Provide the (X, Y) coordinate of the cell's center where the given text is located.  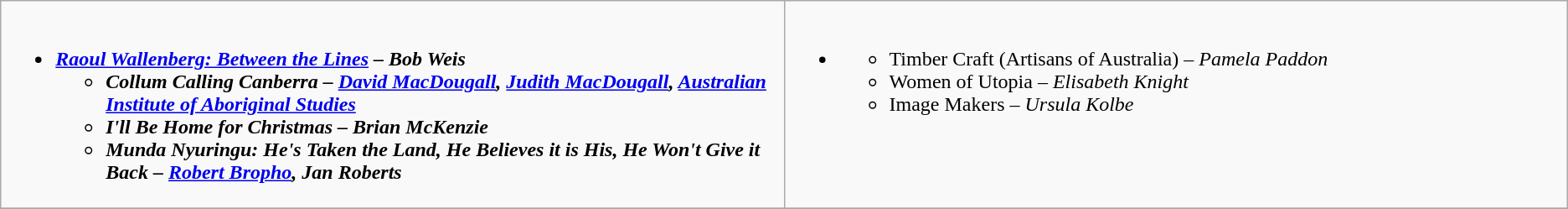
Timber Craft (Artisans of Australia) – Pamela PaddonWomen of Utopia – Elisabeth KnightImage Makers – Ursula Kolbe (1176, 105)
